From the cell containing the given text, extract its center point as [x, y] coordinate. 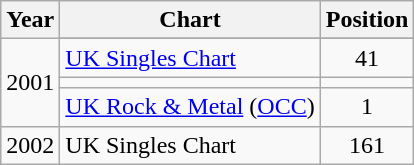
2002 [30, 145]
161 [367, 145]
UK Rock & Metal (OCC) [190, 107]
1 [367, 107]
Position [367, 20]
41 [367, 58]
2001 [30, 82]
Year [30, 20]
Chart [190, 20]
